Identify which cell holds the provided text, then report its (x, y) central coordinate. 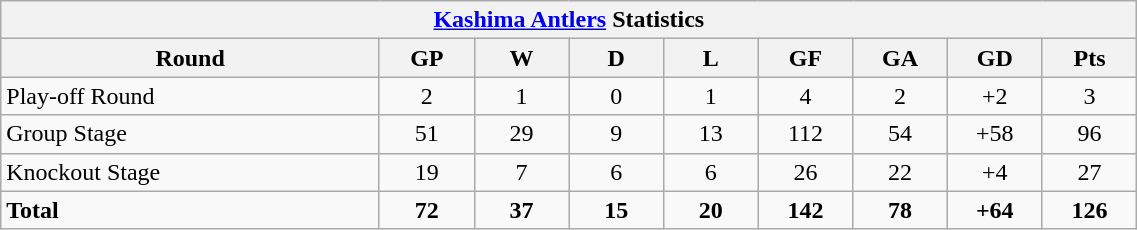
+4 (994, 172)
112 (806, 134)
13 (710, 134)
Pts (1090, 58)
72 (426, 210)
D (616, 58)
96 (1090, 134)
7 (522, 172)
+64 (994, 210)
9 (616, 134)
GP (426, 58)
22 (900, 172)
GA (900, 58)
Round (190, 58)
142 (806, 210)
+58 (994, 134)
29 (522, 134)
37 (522, 210)
0 (616, 96)
+2 (994, 96)
W (522, 58)
3 (1090, 96)
19 (426, 172)
126 (1090, 210)
51 (426, 134)
26 (806, 172)
Knockout Stage (190, 172)
GD (994, 58)
20 (710, 210)
15 (616, 210)
Kashima Antlers Statistics (569, 20)
Play-off Round (190, 96)
Group Stage (190, 134)
GF (806, 58)
4 (806, 96)
27 (1090, 172)
54 (900, 134)
78 (900, 210)
Total (190, 210)
L (710, 58)
